Extract the [X, Y] coordinate from the center of the cell holding the provided text.  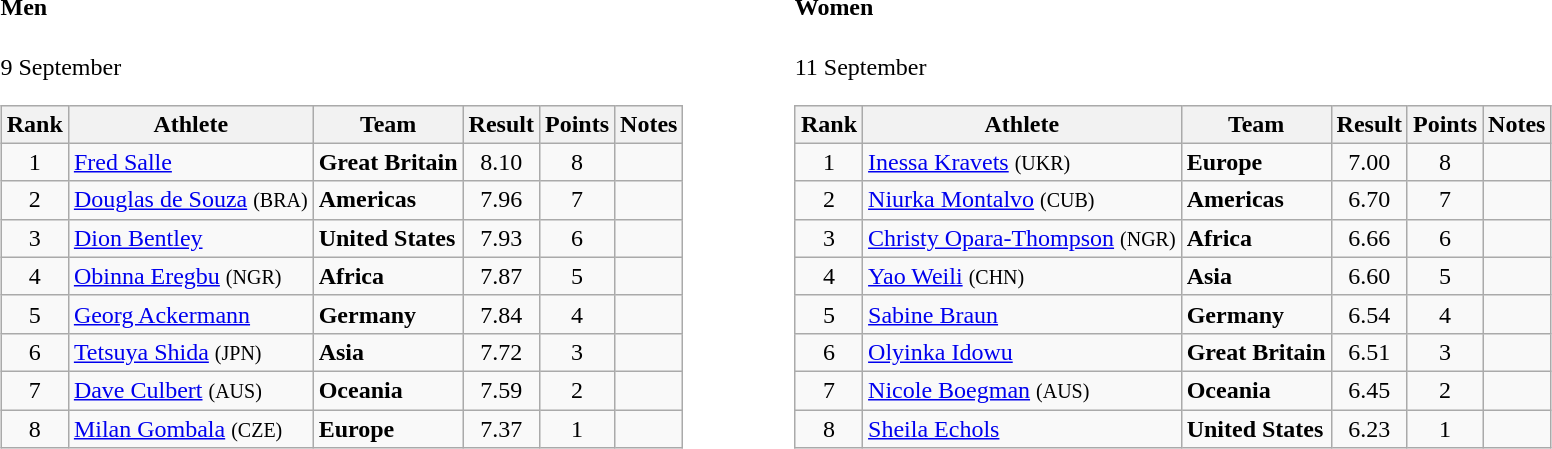
7.96 [501, 200]
Inessa Kravets (UKR) [1022, 162]
Olyinka Idowu [1022, 352]
7.87 [501, 276]
Dion Bentley [190, 238]
Fred Salle [190, 162]
Nicole Boegman (AUS) [1022, 390]
6.45 [1369, 390]
Tetsuya Shida (JPN) [190, 352]
Milan Gombala (CZE) [190, 429]
6.60 [1369, 276]
7.00 [1369, 162]
8.10 [501, 162]
Yao Weili (CHN) [1022, 276]
7.93 [501, 238]
Dave Culbert (AUS) [190, 390]
Sabine Braun [1022, 314]
7.59 [501, 390]
6.70 [1369, 200]
Obinna Eregbu (NGR) [190, 276]
6.51 [1369, 352]
7.37 [501, 429]
6.66 [1369, 238]
Douglas de Souza (BRA) [190, 200]
7.84 [501, 314]
7.72 [501, 352]
Christy Opara-Thompson (NGR) [1022, 238]
Georg Ackermann [190, 314]
6.23 [1369, 429]
Niurka Montalvo (CUB) [1022, 200]
6.54 [1369, 314]
Sheila Echols [1022, 429]
